Return (X, Y) of the center of cell containing provided text 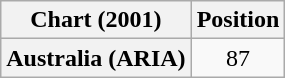
Position (238, 20)
Australia (ARIA) (96, 58)
87 (238, 58)
Chart (2001) (96, 20)
